Scan for the cell matching the given text and deliver its [X, Y] coordinate at center. 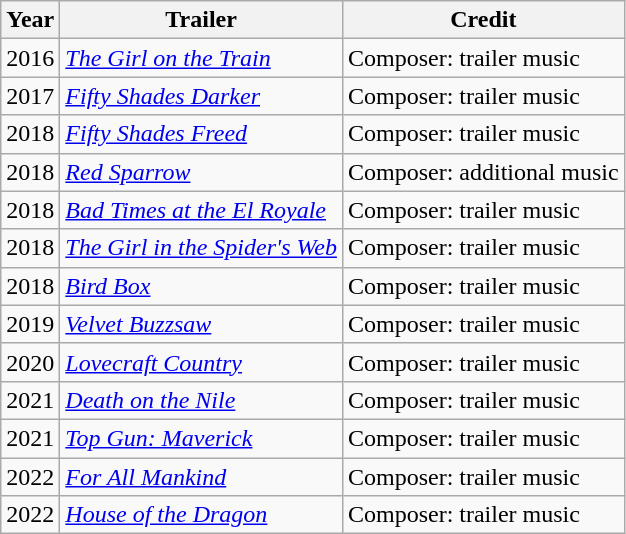
Composer: additional music [483, 172]
House of the Dragon [202, 515]
2020 [30, 362]
2016 [30, 58]
The Girl in the Spider's Web [202, 248]
Velvet Buzzsaw [202, 324]
Top Gun: Maverick [202, 438]
Bad Times at the El Royale [202, 210]
2017 [30, 96]
Death on the Nile [202, 400]
Trailer [202, 20]
Bird Box [202, 286]
Fifty Shades Darker [202, 96]
For All Mankind [202, 477]
Red Sparrow [202, 172]
Lovecraft Country [202, 362]
Fifty Shades Freed [202, 134]
2019 [30, 324]
Credit [483, 20]
The Girl on the Train [202, 58]
Year [30, 20]
